Capture the cell that displays the provided text and extract its [x, y] central coordinate. 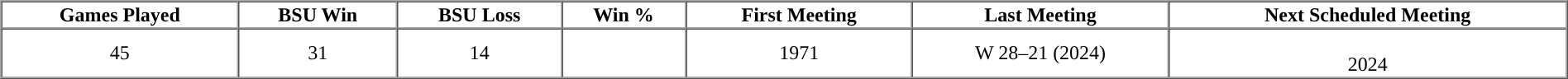
31 [318, 53]
14 [480, 53]
Games Played [121, 15]
2024 [1368, 53]
Last Meeting [1040, 15]
First Meeting [799, 15]
1971 [799, 53]
BSU Win [318, 15]
BSU Loss [480, 15]
Next Scheduled Meeting [1368, 15]
45 [121, 53]
Win % [624, 15]
W 28–21 (2024) [1040, 53]
